Determine the (X, Y) coordinate at the center of the cell enclosing the given text.  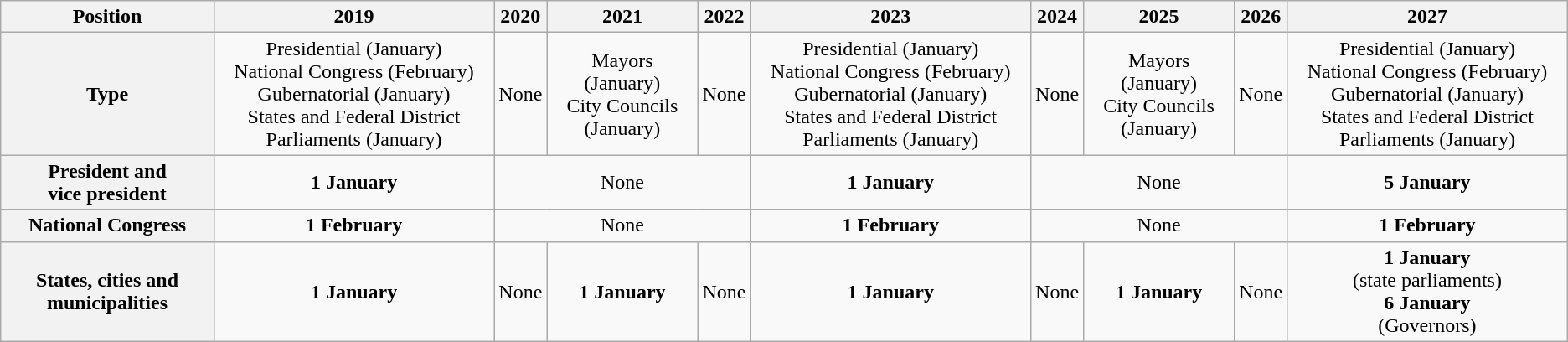
1 January(state parliaments)6 January(Governors) (1427, 292)
2019 (353, 17)
States, cities and municipalities (107, 292)
2027 (1427, 17)
2026 (1261, 17)
2021 (622, 17)
2020 (521, 17)
Type (107, 94)
5 January (1427, 183)
President andvice president (107, 183)
2025 (1159, 17)
2024 (1057, 17)
Position (107, 17)
2022 (724, 17)
2023 (891, 17)
National Congress (107, 225)
